For the text-containing cell, return its midpoint in (X, Y) coordinate format. 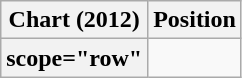
Position (195, 20)
Chart (2012) (74, 20)
scope="row" (74, 58)
